Provide the (X, Y) coordinate of the cell's center where the given text is located.  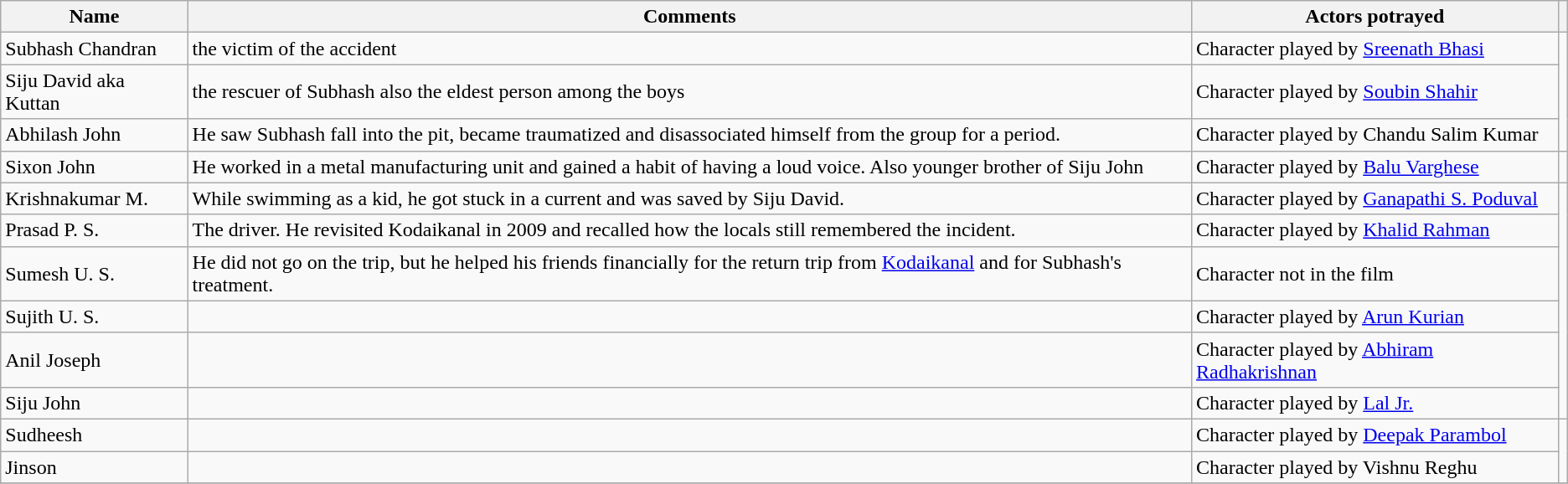
Character played by Chandu Salim Kumar (1375, 135)
Character played by Ganapathi S. Poduval (1375, 198)
Anil Joseph (94, 360)
Character played by Arun Kurian (1375, 317)
Character played by Balu Varghese (1375, 167)
Jinson (94, 466)
the rescuer of Subhash also the eldest person among the boys (689, 92)
Character played by Lal Jr. (1375, 403)
Character played by Khalid Rahman (1375, 230)
Comments (689, 17)
He saw Subhash fall into the pit, became traumatized and disassociated himself from the group for a period. (689, 135)
Abhilash John (94, 135)
Character not in the film (1375, 273)
Subhash Chandran (94, 49)
Character played by Abhiram Radhakrishnan (1375, 360)
Actors potrayed (1375, 17)
He worked in a metal manufacturing unit and gained a habit of having a loud voice. Also younger brother of Siju John (689, 167)
Character played by Soubin Shahir (1375, 92)
Sumesh U. S. (94, 273)
Krishnakumar M. (94, 198)
Sixon John (94, 167)
Character played by Vishnu Reghu (1375, 466)
Character played by Sreenath Bhasi (1375, 49)
He did not go on the trip, but he helped his friends financially for the return trip from Kodaikanal and for Subhash's treatment. (689, 273)
Siju John (94, 403)
Prasad P. S. (94, 230)
Sudheesh (94, 435)
Name (94, 17)
The driver. He revisited Kodaikanal in 2009 and recalled how the locals still remembered the incident. (689, 230)
Character played by Deepak Parambol (1375, 435)
the victim of the accident (689, 49)
Sujith U. S. (94, 317)
While swimming as a kid, he got stuck in a current and was saved by Siju David. (689, 198)
Siju David aka Kuttan (94, 92)
